Return (X, Y) of the center of cell containing provided text 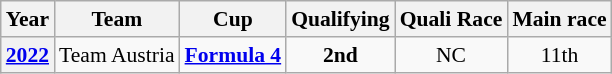
Year (28, 19)
2022 (28, 55)
NC (452, 55)
Team Austria (117, 55)
Formula 4 (234, 55)
Main race (559, 19)
Quali Race (452, 19)
11th (559, 55)
Qualifying (340, 19)
Team (117, 19)
2nd (340, 55)
Cup (234, 19)
